Capture the cell that displays the provided text and extract its (X, Y) central coordinate. 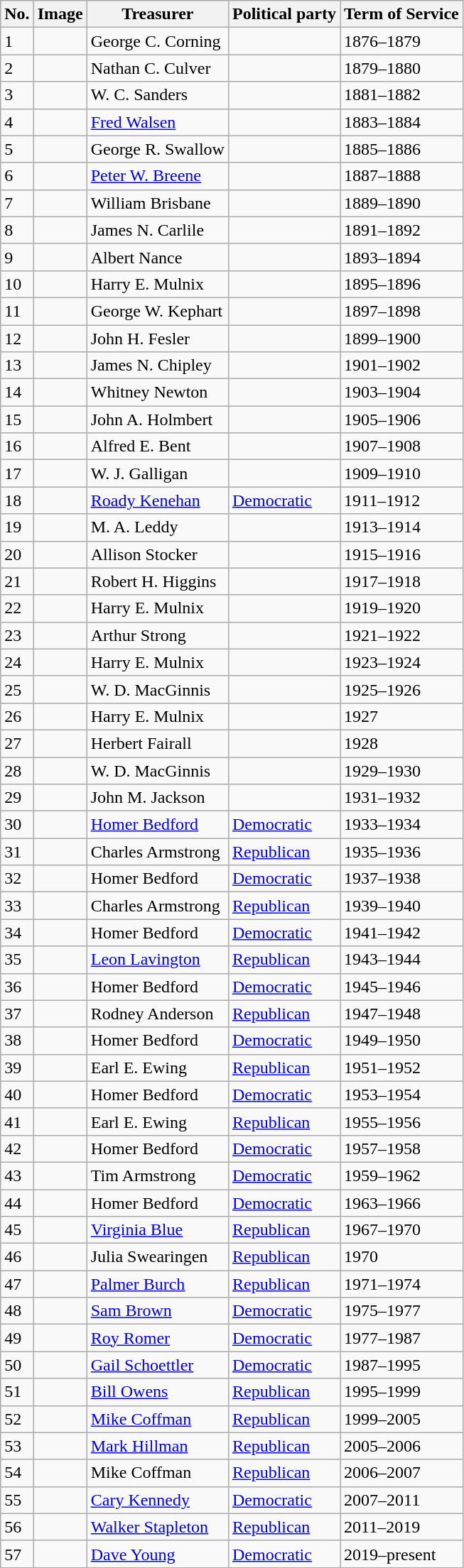
53 (17, 1446)
23 (17, 635)
1928 (401, 743)
1919–1920 (401, 608)
1963–1966 (401, 1203)
Alfred E. Bent (158, 446)
1913–1914 (401, 527)
6 (17, 176)
John H. Fesler (158, 339)
36 (17, 987)
22 (17, 608)
49 (17, 1338)
1907–1908 (401, 446)
43 (17, 1175)
Term of Service (401, 14)
1977–1987 (401, 1338)
1931–1932 (401, 798)
1927 (401, 716)
Albert Nance (158, 257)
27 (17, 743)
M. A. Leddy (158, 527)
2011–2019 (401, 1527)
1903–1904 (401, 393)
20 (17, 554)
15 (17, 420)
1879–1880 (401, 68)
52 (17, 1419)
Image (60, 14)
Whitney Newton (158, 393)
Political party (284, 14)
1947–1948 (401, 1014)
Bill Owens (158, 1392)
1955–1956 (401, 1122)
40 (17, 1095)
21 (17, 581)
26 (17, 716)
24 (17, 662)
12 (17, 339)
29 (17, 798)
11 (17, 311)
2007–2011 (401, 1500)
1895–1896 (401, 284)
33 (17, 906)
56 (17, 1527)
1967–1970 (401, 1230)
John M. Jackson (158, 798)
32 (17, 879)
James N. Chipley (158, 366)
1887–1888 (401, 176)
1885–1886 (401, 149)
1889–1890 (401, 203)
1971–1974 (401, 1284)
1970 (401, 1257)
14 (17, 393)
41 (17, 1122)
1893–1894 (401, 257)
35 (17, 960)
1957–1958 (401, 1148)
1905–1906 (401, 420)
1995–1999 (401, 1392)
1943–1944 (401, 960)
5 (17, 149)
1939–1940 (401, 906)
51 (17, 1392)
Rodney Anderson (158, 1014)
Mark Hillman (158, 1446)
Robert H. Higgins (158, 581)
45 (17, 1230)
1953–1954 (401, 1095)
John A. Holmbert (158, 420)
3 (17, 95)
9 (17, 257)
1951–1952 (401, 1068)
William Brisbane (158, 203)
1949–1950 (401, 1041)
57 (17, 1554)
Herbert Fairall (158, 743)
George W. Kephart (158, 311)
1876–1879 (401, 41)
17 (17, 473)
1933–1934 (401, 825)
38 (17, 1041)
1 (17, 41)
46 (17, 1257)
Roady Kenehan (158, 500)
39 (17, 1068)
Allison Stocker (158, 554)
1999–2005 (401, 1419)
10 (17, 284)
1987–1995 (401, 1365)
13 (17, 366)
Julia Swearingen (158, 1257)
7 (17, 203)
1941–1942 (401, 933)
Arthur Strong (158, 635)
1935–1936 (401, 852)
44 (17, 1203)
1923–1924 (401, 662)
16 (17, 446)
Tim Armstrong (158, 1175)
37 (17, 1014)
1891–1892 (401, 230)
19 (17, 527)
1883–1884 (401, 122)
1915–1916 (401, 554)
1945–1946 (401, 987)
1929–1930 (401, 770)
W. J. Galligan (158, 473)
1959–1962 (401, 1175)
Virginia Blue (158, 1230)
1897–1898 (401, 311)
1899–1900 (401, 339)
No. (17, 14)
Fred Walsen (158, 122)
1911–1912 (401, 500)
1937–1938 (401, 879)
Dave Young (158, 1554)
30 (17, 825)
W. C. Sanders (158, 95)
4 (17, 122)
42 (17, 1148)
28 (17, 770)
47 (17, 1284)
Gail Schoettler (158, 1365)
1975–1977 (401, 1311)
Palmer Burch (158, 1284)
Treasurer (158, 14)
1909–1910 (401, 473)
George R. Swallow (158, 149)
Walker Stapleton (158, 1527)
1881–1882 (401, 95)
31 (17, 852)
Cary Kennedy (158, 1500)
2005–2006 (401, 1446)
1917–1918 (401, 581)
Peter W. Breene (158, 176)
1921–1922 (401, 635)
54 (17, 1473)
34 (17, 933)
2 (17, 68)
25 (17, 689)
50 (17, 1365)
2019–present (401, 1554)
18 (17, 500)
2006–2007 (401, 1473)
George C. Corning (158, 41)
8 (17, 230)
Leon Lavington (158, 960)
Roy Romer (158, 1338)
Nathan C. Culver (158, 68)
55 (17, 1500)
1925–1926 (401, 689)
48 (17, 1311)
1901–1902 (401, 366)
Sam Brown (158, 1311)
James N. Carlile (158, 230)
